Return (x, y) of the center of cell containing provided text 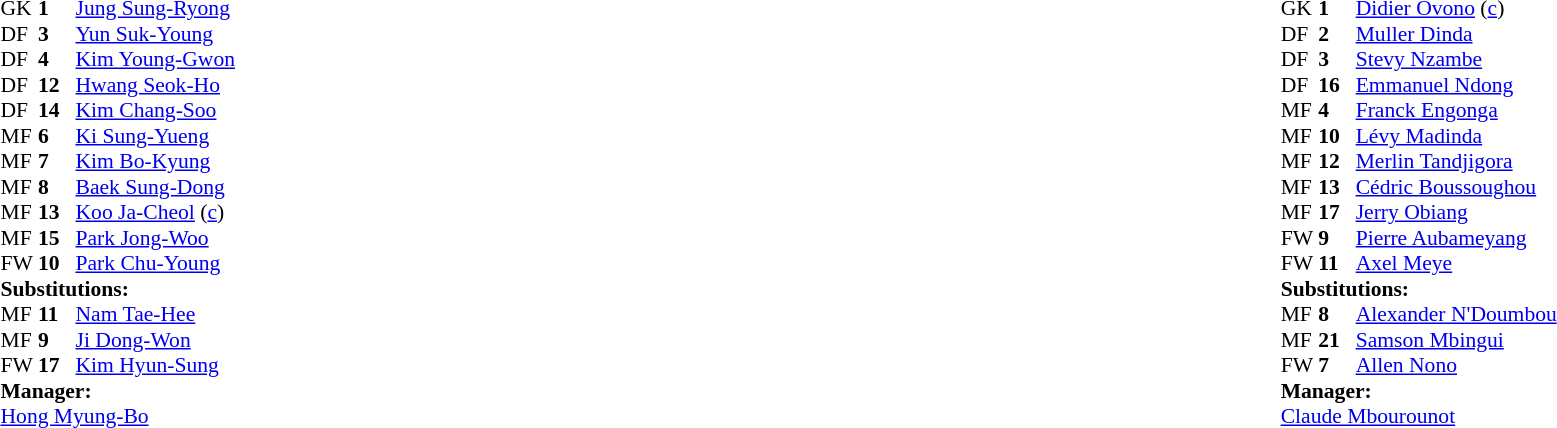
Muller Dinda (1456, 34)
Ji Dong-Won (156, 340)
Cédric Boussoughou (1456, 187)
Yun Suk-Young (156, 34)
Nam Tae-Hee (156, 315)
Stevy Nzambe (1456, 59)
Axel Meye (1456, 263)
2 (1337, 34)
Merlin Tandjigora (1456, 161)
Koo Ja-Cheol (c) (156, 213)
Kim Young-Gwon (156, 59)
Park Chu-Young (156, 263)
Park Jong-Woo (156, 238)
Emmanuel Ndong (1456, 85)
15 (57, 238)
14 (57, 111)
Kim Chang-Soo (156, 111)
Pierre Aubameyang (1456, 238)
6 (57, 136)
Franck Engonga (1456, 111)
Ki Sung-Yueng (156, 136)
21 (1337, 340)
Kim Hyun-Sung (156, 365)
Alexander N'Doumbou (1456, 315)
Kim Bo-Kyung (156, 161)
Allen Nono (1456, 365)
Hwang Seok-Ho (156, 85)
Baek Sung-Dong (156, 187)
16 (1337, 85)
Lévy Madinda (1456, 136)
Samson Mbingui (1456, 340)
Jerry Obiang (1456, 213)
